Find where the given text appears and provide that cell's center as (X, Y) coordinate. 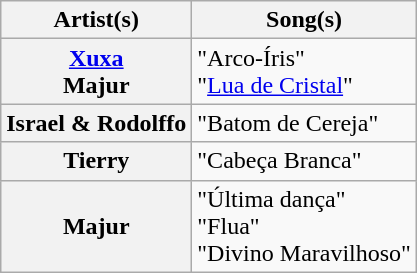
"Cabeça Branca" (304, 161)
"Última dança""Flua""Divino Maravilhoso" (304, 226)
Israel & Rodolffo (96, 123)
"Batom de Cereja" (304, 123)
XuxaMajur (96, 72)
"Arco-Íris""Lua de Cristal" (304, 72)
Majur (96, 226)
Tierry (96, 161)
Artist(s) (96, 20)
Song(s) (304, 20)
